Return the (X, Y) coordinate for the center point of the cell that contains the specified text.  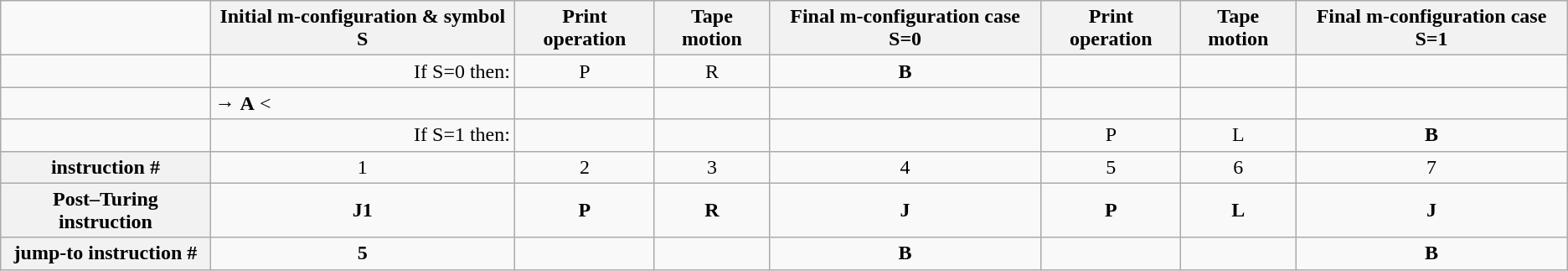
Post–Turing instruction (106, 210)
7 (1432, 167)
2 (585, 167)
→ A < (362, 103)
jump-to instruction # (106, 253)
3 (712, 167)
Final m-configuration case S=0 (905, 29)
1 (362, 167)
Initial m-configuration & symbol S (362, 29)
If S=1 then: (362, 135)
J1 (362, 210)
4 (905, 167)
instruction # (106, 167)
6 (1238, 167)
If S=0 then: (362, 71)
Final m-configuration case S=1 (1432, 29)
